Scan for the cell matching the given text and deliver its [X, Y] coordinate at center. 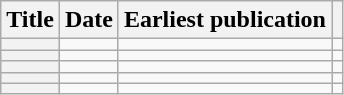
Earliest publication [224, 20]
Title [30, 20]
Date [88, 20]
